From the cell containing the given text, extract its center point as (x, y) coordinate. 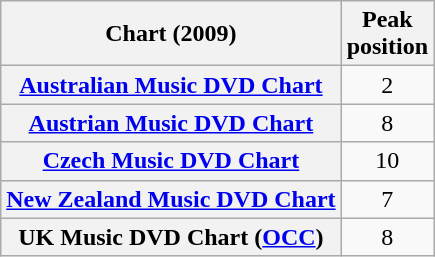
UK Music DVD Chart (OCC) (171, 237)
New Zealand Music DVD Chart (171, 199)
Australian Music DVD Chart (171, 85)
Czech Music DVD Chart (171, 161)
Peakposition (387, 34)
Austrian Music DVD Chart (171, 123)
Chart (2009) (171, 34)
7 (387, 199)
10 (387, 161)
2 (387, 85)
